For the text-containing cell, return its midpoint in [x, y] coordinate format. 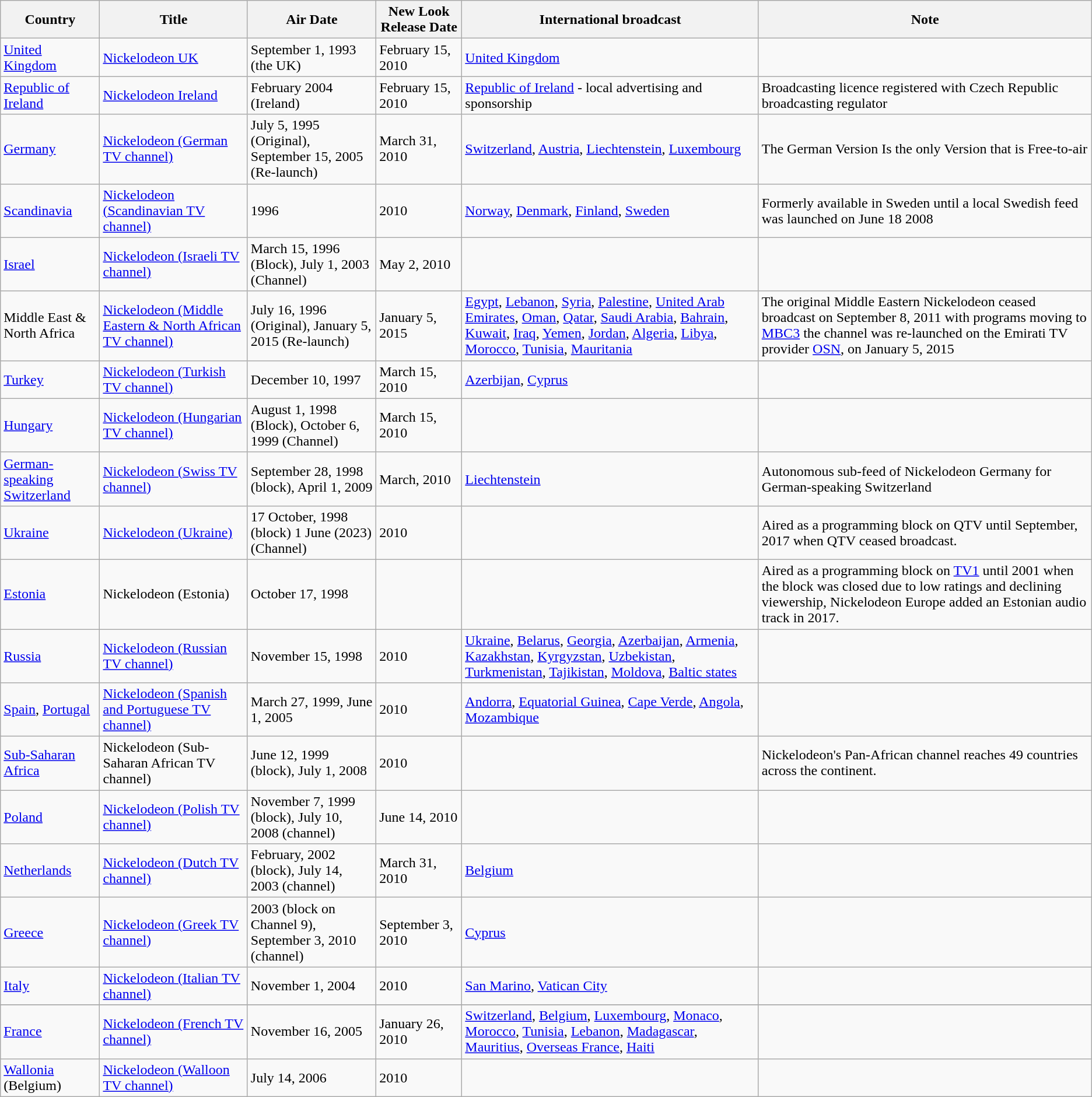
Nickelodeon (Scandinavian TV channel) [174, 211]
Nickelodeon (Hungarian TV channel) [174, 425]
Nickelodeon (Sub-Saharan African TV channel) [174, 763]
February, 2002 (block), July 14, 2003 (channel) [311, 871]
Nickelodeon (Spanish and Portuguese TV channel) [174, 710]
November 7, 1999 (block), July 10, 2008 (channel) [311, 817]
March, 2010 [419, 479]
Nickelodeon (Dutch TV channel) [174, 871]
Nickelodeon (Israeli TV channel) [174, 264]
Spain, Portugal [50, 710]
Hungary [50, 425]
The German Version Is the only Version that is Free-to-air [925, 149]
Nickelodeon (Greek TV channel) [174, 932]
Autonomous sub-feed of Nickelodeon Germany for German-speaking Switzerland [925, 479]
August 1, 1998 (Block), October 6, 1999 (Channel) [311, 425]
November 15, 1998 [311, 656]
Republic of Ireland [50, 96]
September 3, 2010 [419, 932]
July 5, 1995 (Original), September 15, 2005 (Re-launch) [311, 149]
December 10, 1997 [311, 379]
Nickelodeon Ireland [174, 96]
Nickelodeon (Ukraine) [174, 532]
Nickelodeon (Russian TV channel) [174, 656]
Country [50, 20]
Estonia [50, 594]
March 15, 1996 (Block), July 1, 2003 (Channel) [311, 264]
Air Date [311, 20]
International broadcast [610, 20]
September 1, 1993 (the UK) [311, 57]
Nickelodeon (Middle Eastern & North African TV channel) [174, 325]
Turkey [50, 379]
Nickelodeon (Estonia) [174, 594]
France [50, 1032]
Wallonia (Belgium) [50, 1078]
February 2004 (Ireland) [311, 96]
Azerbijan, Cyprus [610, 379]
Netherlands [50, 871]
Nickelodeon (Swiss TV channel) [174, 479]
Note [925, 20]
July 16, 1996 (Original), January 5, 2015 (Re-launch) [311, 325]
Andorra, Equatorial Guinea, Cape Verde, Angola, Mozambique [610, 710]
17 October, 1998 (block) 1 June (2023) (Channel) [311, 532]
Norway, Denmark, Finland, Sweden [610, 211]
Liechtenstein [610, 479]
Poland [50, 817]
2003 (block on Channel 9), September 3, 2010 (channel) [311, 932]
May 2, 2010 [419, 264]
July 14, 2006 [311, 1078]
Ukraine [50, 532]
October 17, 1998 [311, 594]
Republic of Ireland - local advertising and sponsorship [610, 96]
Broadcasting licence registered with Czech Republic broadcasting regulator [925, 96]
1996 [311, 211]
Sub-Saharan Africa [50, 763]
Nickelodeon UK [174, 57]
November 16, 2005 [311, 1032]
San Marino, Vatican City [610, 986]
Nickelodeon (Italian TV channel) [174, 986]
June 14, 2010 [419, 817]
Middle East & North Africa [50, 325]
November 1, 2004 [311, 986]
Belgium [610, 871]
January 26, 2010 [419, 1032]
Nickelodeon (Polish TV channel) [174, 817]
Russia [50, 656]
Greece [50, 932]
Switzerland, Belgium, Luxembourg, Monaco, Morocco, Tunisia, Lebanon, Madagascar, Mauritius, Overseas France, Haiti [610, 1032]
Switzerland, Austria, Liechtenstein, Luxembourg [610, 149]
Italy [50, 986]
September 28, 1998 (block), April 1, 2009 [311, 479]
Cyprus [610, 932]
June 12, 1999 (block), July 1, 2008 [311, 763]
Nickelodeon (Turkish TV channel) [174, 379]
Israel [50, 264]
Nickelodeon's Pan-African channel reaches 49 countries across the continent. [925, 763]
Title [174, 20]
January 5, 2015 [419, 325]
Nickelodeon (French TV channel) [174, 1032]
Nickelodeon (Walloon TV channel) [174, 1078]
Nickelodeon (German TV channel) [174, 149]
New Look Release Date [419, 20]
Scandinavia [50, 211]
Germany [50, 149]
Aired as a programming block on QTV until September, 2017 when QTV ceased broadcast. [925, 532]
Formerly available in Sweden until a local Swedish feed was launched on June 18 2008 [925, 211]
Ukraine, Belarus, Georgia, Azerbaijan, Armenia, Kazakhstan, Kyrgyzstan, Uzbekistan, Turkmenistan, Tajikistan, Moldova, Baltic states [610, 656]
German-speaking Switzerland [50, 479]
March 27, 1999, June 1, 2005 [311, 710]
